Identify which cell holds the provided text, then report its (X, Y) central coordinate. 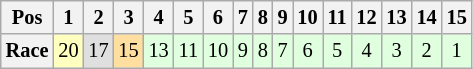
17 (98, 51)
Race (28, 51)
Pos (28, 17)
20 (68, 51)
14 (427, 17)
12 (366, 17)
